Locate the cell with the specified text and output its [X, Y] center coordinate. 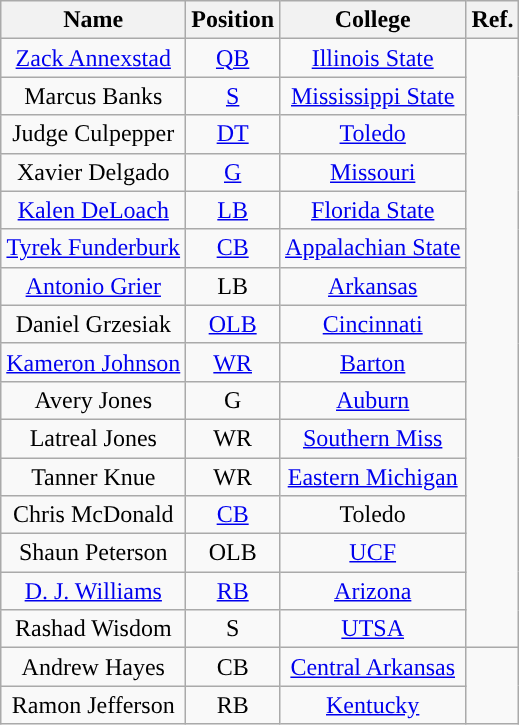
Auburn [373, 400]
Zack Annexstad [94, 58]
Daniel Grzesiak [94, 324]
Tyrek Funderburk [94, 248]
Mississippi State [373, 96]
Eastern Michigan [373, 477]
Position [233, 20]
Kalen DeLoach [94, 210]
Central Arkansas [373, 667]
Tanner Knue [94, 477]
Appalachian State [373, 248]
UCF [373, 553]
Rashad Wisdom [94, 629]
Antonio Grier [94, 286]
Latreal Jones [94, 438]
Ref. [492, 20]
Barton [373, 362]
Southern Miss [373, 438]
Illinois State [373, 58]
Kameron Johnson [94, 362]
Kentucky [373, 705]
Shaun Peterson [94, 553]
Judge Culpepper [94, 134]
Marcus Banks [94, 96]
Ramon Jefferson [94, 705]
Chris McDonald [94, 515]
D. J. Williams [94, 591]
Avery Jones [94, 400]
College [373, 20]
UTSA [373, 629]
Name [94, 20]
Andrew Hayes [94, 667]
QB [233, 58]
DT [233, 134]
Arkansas [373, 286]
Cincinnati [373, 324]
Missouri [373, 172]
Florida State [373, 210]
Xavier Delgado [94, 172]
Arizona [373, 591]
